Provide the [x, y] coordinate of the cell's center where the given text is located.  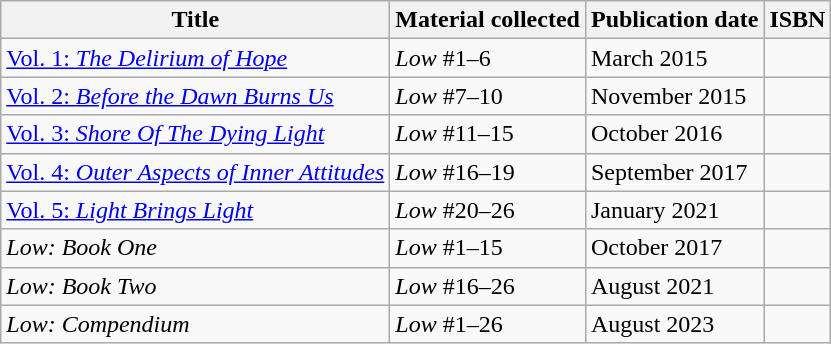
Vol. 2: Before the Dawn Burns Us [196, 96]
Vol. 5: Light Brings Light [196, 210]
Low #1–26 [488, 324]
Vol. 1: The Delirium of Hope [196, 58]
Vol. 4: Outer Aspects of Inner Attitudes [196, 172]
October 2016 [674, 134]
ISBN [798, 20]
Title [196, 20]
Vol. 3: Shore Of The Dying Light [196, 134]
Low #7–10 [488, 96]
Low #16–26 [488, 286]
Low #16–19 [488, 172]
Low #11–15 [488, 134]
August 2021 [674, 286]
Low #1–15 [488, 248]
Low #1–6 [488, 58]
Low: Compendium [196, 324]
September 2017 [674, 172]
March 2015 [674, 58]
Publication date [674, 20]
August 2023 [674, 324]
Low: Book Two [196, 286]
Material collected [488, 20]
Low: Book One [196, 248]
January 2021 [674, 210]
Low #20–26 [488, 210]
November 2015 [674, 96]
October 2017 [674, 248]
